Extract the [x, y] coordinate from the center of the cell holding the provided text.  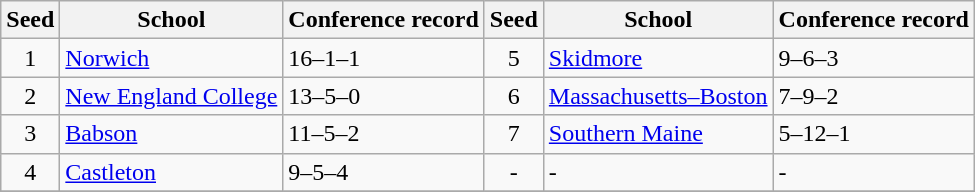
Babson [172, 134]
5 [514, 58]
Massachusetts–Boston [658, 96]
3 [30, 134]
New England College [172, 96]
9–6–3 [874, 58]
13–5–0 [384, 96]
6 [514, 96]
Norwich [172, 58]
7–9–2 [874, 96]
9–5–4 [384, 172]
Skidmore [658, 58]
2 [30, 96]
1 [30, 58]
7 [514, 134]
4 [30, 172]
Southern Maine [658, 134]
16–1–1 [384, 58]
11–5–2 [384, 134]
Castleton [172, 172]
5–12–1 [874, 134]
